Capture the cell that displays the provided text and extract its [X, Y] central coordinate. 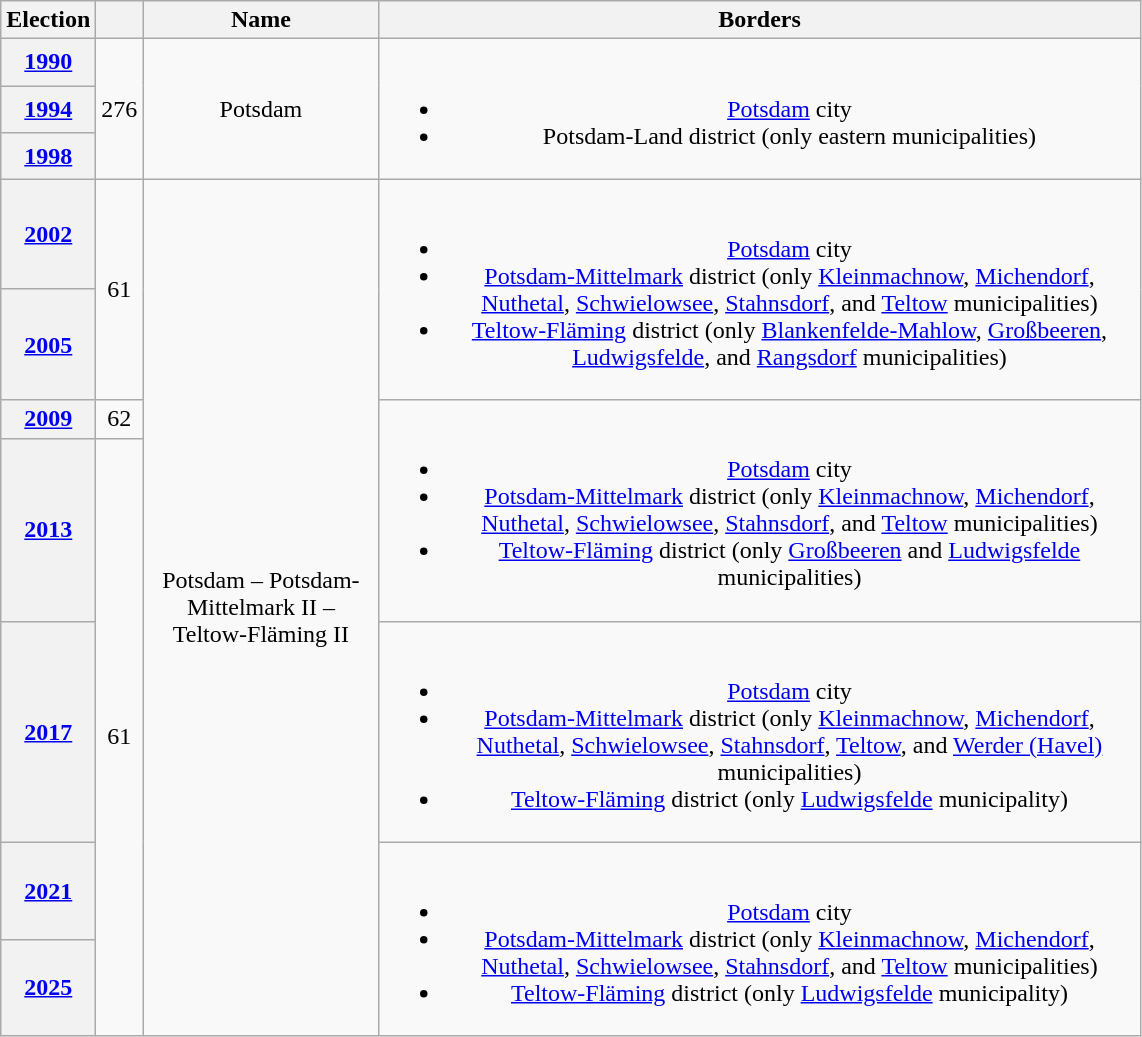
Potsdam [261, 109]
2009 [48, 419]
2021 [48, 890]
1998 [48, 156]
276 [120, 109]
1990 [48, 62]
Name [261, 20]
2005 [48, 344]
2017 [48, 732]
Election [48, 20]
2025 [48, 988]
Borders [760, 20]
2002 [48, 234]
Potsdam cityPotsdam-Land district (only eastern municipalities) [760, 109]
1994 [48, 110]
Potsdam – Potsdam-Mittelmark II – Teltow-Fläming II [261, 608]
62 [120, 419]
2013 [48, 530]
